Return the (x, y) coordinate for the center point of the cell that contains the specified text.  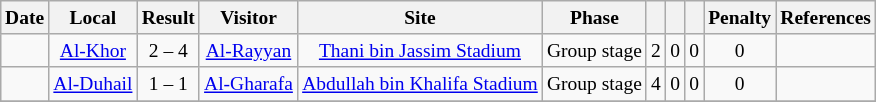
Thani bin Jassim Stadium (420, 50)
2 – 4 (168, 50)
Abdullah bin Khalifa Stadium (420, 84)
Result (168, 18)
Al-Gharafa (248, 84)
Al-Khor (93, 50)
Penalty (740, 18)
1 – 1 (168, 84)
Date (24, 18)
References (826, 18)
Phase (594, 18)
Visitor (248, 18)
Al-Duhail (93, 84)
Al-Rayyan (248, 50)
2 (656, 50)
Site (420, 18)
Local (93, 18)
4 (656, 84)
